From the cell containing the given text, extract its center point as [x, y] coordinate. 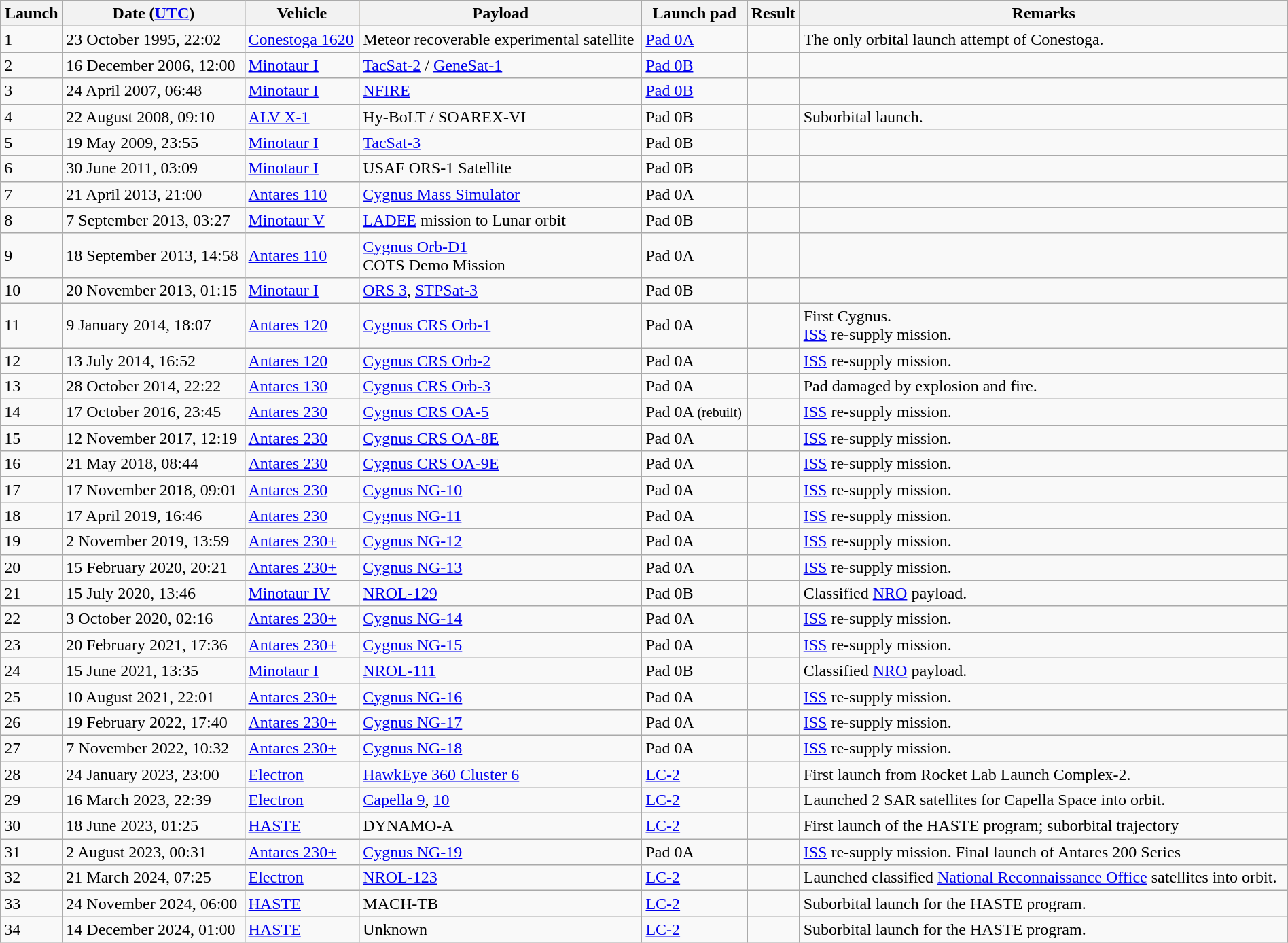
Cygnus NG-16 [501, 696]
30 [31, 826]
1 [31, 39]
5 [31, 143]
Pad damaged by explosion and fire. [1043, 387]
First launch of the HASTE program; suborbital trajectory [1043, 826]
17 October 2016, 23:45 [154, 412]
Cygnus CRS Orb-1 [501, 325]
Cygnus CRS OA-9E [501, 464]
First Cygnus.ISS re-supply mission. [1043, 325]
16 March 2023, 22:39 [154, 800]
Cygnus NG-15 [501, 645]
11 [31, 325]
25 [31, 696]
14 [31, 412]
Minotaur IV [302, 593]
23 [31, 645]
The only orbital launch attempt of Conestoga. [1043, 39]
2 August 2023, 00:31 [154, 852]
13 [31, 387]
10 [31, 290]
9 [31, 255]
26 [31, 722]
16 December 2006, 12:00 [154, 65]
Launched classified National Reconnaissance Office satellites into orbit. [1043, 878]
15 February 2020, 20:21 [154, 567]
24 November 2024, 06:00 [154, 904]
Cygnus CRS OA-5 [501, 412]
Cygnus NG-12 [501, 541]
31 [31, 852]
24 [31, 671]
NFIRE [501, 91]
22 [31, 619]
24 January 2023, 23:00 [154, 774]
USAF ORS-1 Satellite [501, 168]
MACH-TB [501, 904]
Launch pad [694, 14]
13 July 2014, 16:52 [154, 361]
20 February 2021, 17:36 [154, 645]
Conestoga 1620 [302, 39]
17 November 2018, 09:01 [154, 490]
15 July 2020, 13:46 [154, 593]
7 September 2013, 03:27 [154, 220]
Payload [501, 14]
18 June 2023, 01:25 [154, 826]
Capella 9, 10 [501, 800]
Cygnus NG-10 [501, 490]
19 [31, 541]
21 [31, 593]
NROL-129 [501, 593]
Cygnus NG-14 [501, 619]
19 February 2022, 17:40 [154, 722]
17 April 2019, 16:46 [154, 516]
28 [31, 774]
33 [31, 904]
3 October 2020, 02:16 [154, 619]
ALV X-1 [302, 117]
Cygnus Orb-D1COTS Demo Mission [501, 255]
Result [774, 14]
Remarks [1043, 14]
19 May 2009, 23:55 [154, 143]
Unknown [501, 929]
8 [31, 220]
NROL-123 [501, 878]
Antares 130 [302, 387]
Minotaur V [302, 220]
NROL-111 [501, 671]
17 [31, 490]
15 June 2021, 13:35 [154, 671]
Suborbital launch. [1043, 117]
Cygnus NG-18 [501, 748]
Cygnus CRS Orb-2 [501, 361]
21 March 2024, 07:25 [154, 878]
12 November 2017, 12:19 [154, 438]
Cygnus CRS OA-8E [501, 438]
Cygnus NG-19 [501, 852]
15 [31, 438]
24 April 2007, 06:48 [154, 91]
18 [31, 516]
Hy-BoLT / SOAREX-VI [501, 117]
3 [31, 91]
Cygnus NG-13 [501, 567]
14 December 2024, 01:00 [154, 929]
Meteor recoverable experimental satellite [501, 39]
ISS re-supply mission. Final launch of Antares 200 Series [1043, 852]
Vehicle [302, 14]
9 January 2014, 18:07 [154, 325]
Cygnus CRS Orb-3 [501, 387]
22 August 2008, 09:10 [154, 117]
20 [31, 567]
2 November 2019, 13:59 [154, 541]
LADEE mission to Lunar orbit [501, 220]
29 [31, 800]
HawkEye 360 Cluster 6 [501, 774]
TacSat-2 / GeneSat-1 [501, 65]
2 [31, 65]
Date (UTC) [154, 14]
16 [31, 464]
First launch from Rocket Lab Launch Complex-2. [1043, 774]
20 November 2013, 01:15 [154, 290]
Pad 0A (rebuilt) [694, 412]
7 [31, 194]
ORS 3, STPSat-3 [501, 290]
7 November 2022, 10:32 [154, 748]
12 [31, 361]
27 [31, 748]
Cygnus Mass Simulator [501, 194]
34 [31, 929]
Cygnus NG-17 [501, 722]
6 [31, 168]
32 [31, 878]
4 [31, 117]
Launched 2 SAR satellites for Capella Space into orbit. [1043, 800]
10 August 2021, 22:01 [154, 696]
Cygnus NG-11 [501, 516]
Launch [31, 14]
23 October 1995, 22:02 [154, 39]
28 October 2014, 22:22 [154, 387]
DYNAMO-A [501, 826]
TacSat-3 [501, 143]
30 June 2011, 03:09 [154, 168]
21 May 2018, 08:44 [154, 464]
18 September 2013, 14:58 [154, 255]
21 April 2013, 21:00 [154, 194]
